Identify which cell holds the provided text, then report its (X, Y) central coordinate. 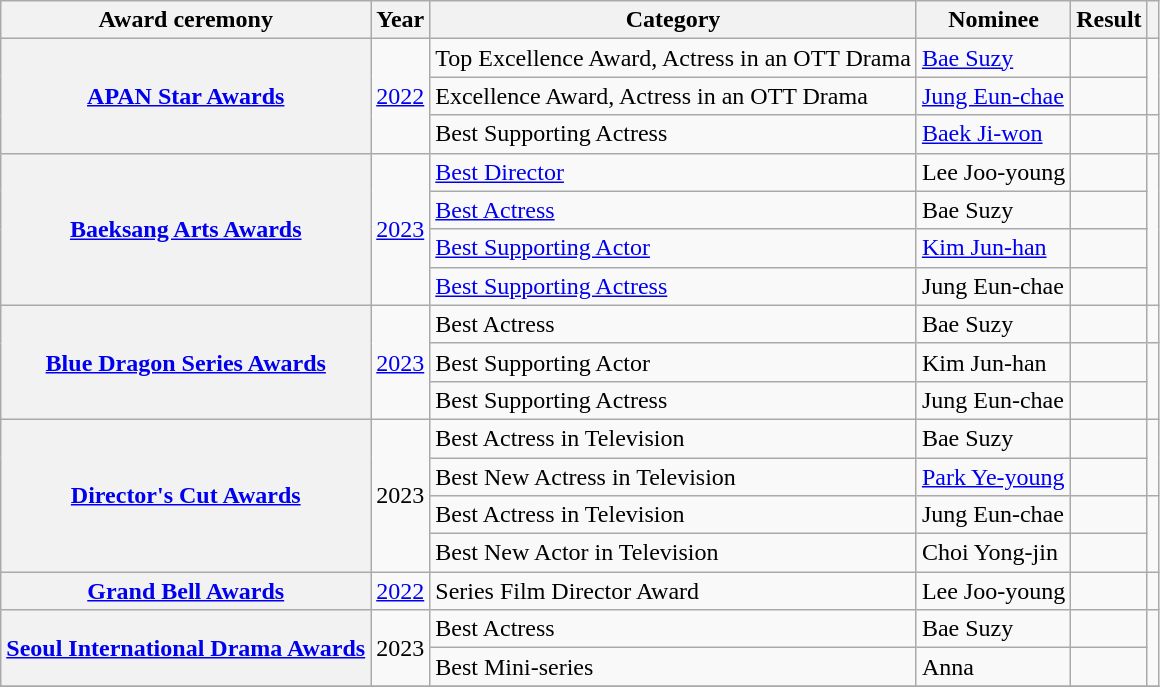
Baeksang Arts Awards (186, 229)
Anna (993, 667)
APAN Star Awards (186, 96)
Choi Yong-jin (993, 553)
Best Mini-series (674, 667)
Excellence Award, Actress in an OTT Drama (674, 96)
Grand Bell Awards (186, 591)
Baek Ji-won (993, 134)
Seoul International Drama Awards (186, 648)
Result (1109, 20)
Best New Actress in Television (674, 477)
Best Director (674, 172)
Director's Cut Awards (186, 495)
Category (674, 20)
Top Excellence Award, Actress in an OTT Drama (674, 58)
Nominee (993, 20)
Year (400, 20)
Blue Dragon Series Awards (186, 362)
Park Ye-young (993, 477)
Award ceremony (186, 20)
Best New Actor in Television (674, 553)
Series Film Director Award (674, 591)
